Pinpoint the cell where the given text exists, returning its (x, y) midpoint coordinate. 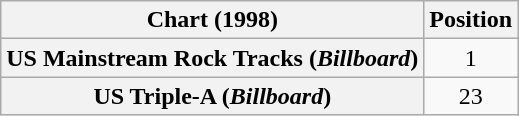
Chart (1998) (212, 20)
23 (471, 96)
Position (471, 20)
1 (471, 58)
US Mainstream Rock Tracks (Billboard) (212, 58)
US Triple-A (Billboard) (212, 96)
